Capture the cell that displays the provided text and extract its (X, Y) central coordinate. 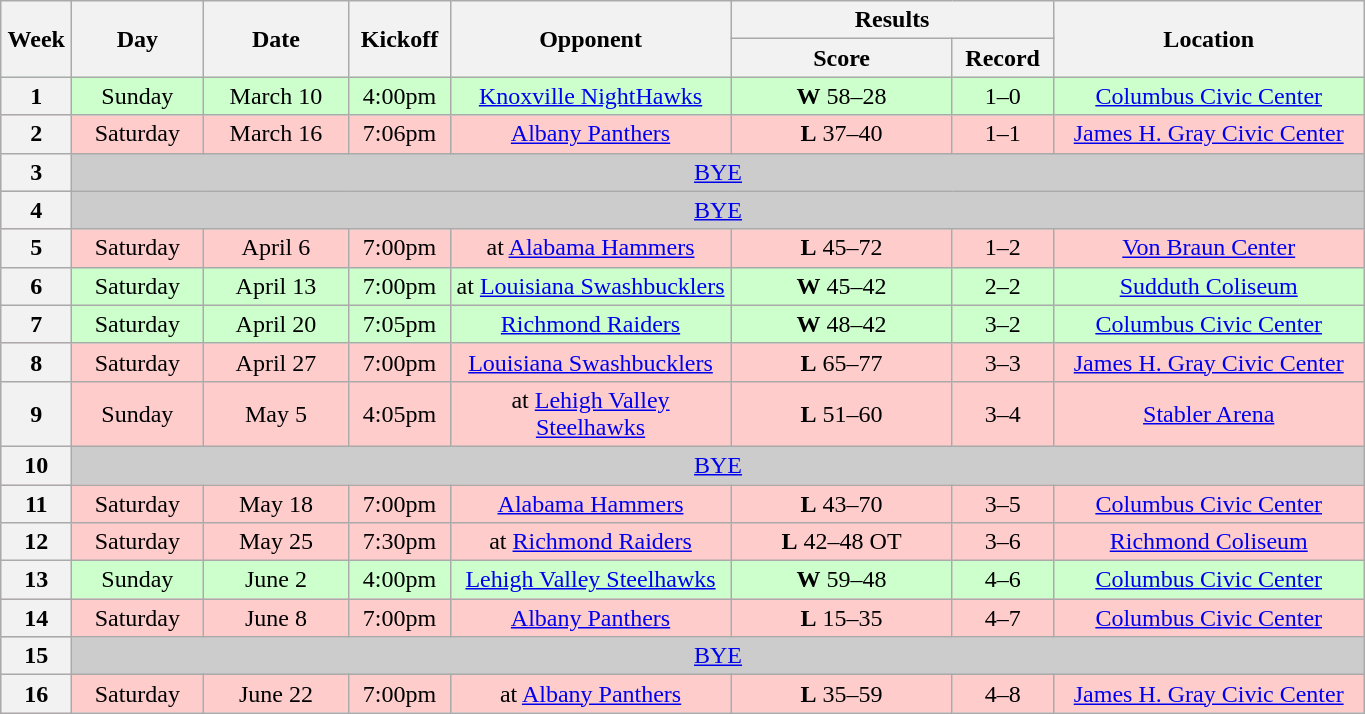
W 45–42 (842, 286)
Louisiana Swashbucklers (590, 362)
L 37–40 (842, 134)
2 (36, 134)
15 (36, 656)
Date (276, 39)
L 43–70 (842, 503)
Results (892, 20)
16 (36, 694)
13 (36, 580)
March 16 (276, 134)
1–2 (1002, 248)
3–3 (1002, 362)
Record (1002, 58)
4–7 (1002, 618)
at Louisiana Swashbucklers (590, 286)
3–4 (1002, 414)
12 (36, 542)
9 (36, 414)
4:05pm (400, 414)
1–1 (1002, 134)
Opponent (590, 39)
June 2 (276, 580)
W 58–28 (842, 96)
at Alabama Hammers (590, 248)
May 5 (276, 414)
4–8 (1002, 694)
7:06pm (400, 134)
Richmond Coliseum (1208, 542)
Kickoff (400, 39)
April 20 (276, 324)
3–6 (1002, 542)
2–2 (1002, 286)
Richmond Raiders (590, 324)
6 (36, 286)
L 51–60 (842, 414)
14 (36, 618)
May 18 (276, 503)
Knoxville NightHawks (590, 96)
L 35–59 (842, 694)
April 6 (276, 248)
Day (138, 39)
11 (36, 503)
Stabler Arena (1208, 414)
Lehigh Valley Steelhawks (590, 580)
L 45–72 (842, 248)
Location (1208, 39)
Alabama Hammers (590, 503)
7:05pm (400, 324)
1 (36, 96)
Week (36, 39)
June 22 (276, 694)
7 (36, 324)
L 42–48 OT (842, 542)
at Lehigh Valley Steelhawks (590, 414)
at Albany Panthers (590, 694)
8 (36, 362)
10 (36, 465)
June 8 (276, 618)
4 (36, 210)
April 27 (276, 362)
1–0 (1002, 96)
April 13 (276, 286)
March 10 (276, 96)
Score (842, 58)
at Richmond Raiders (590, 542)
7:30pm (400, 542)
Von Braun Center (1208, 248)
3 (36, 172)
3–2 (1002, 324)
L 65–77 (842, 362)
3–5 (1002, 503)
W 48–42 (842, 324)
Sudduth Coliseum (1208, 286)
W 59–48 (842, 580)
May 25 (276, 542)
4–6 (1002, 580)
5 (36, 248)
L 15–35 (842, 618)
